Extract the [X, Y] coordinate from the center of the cell holding the provided text.  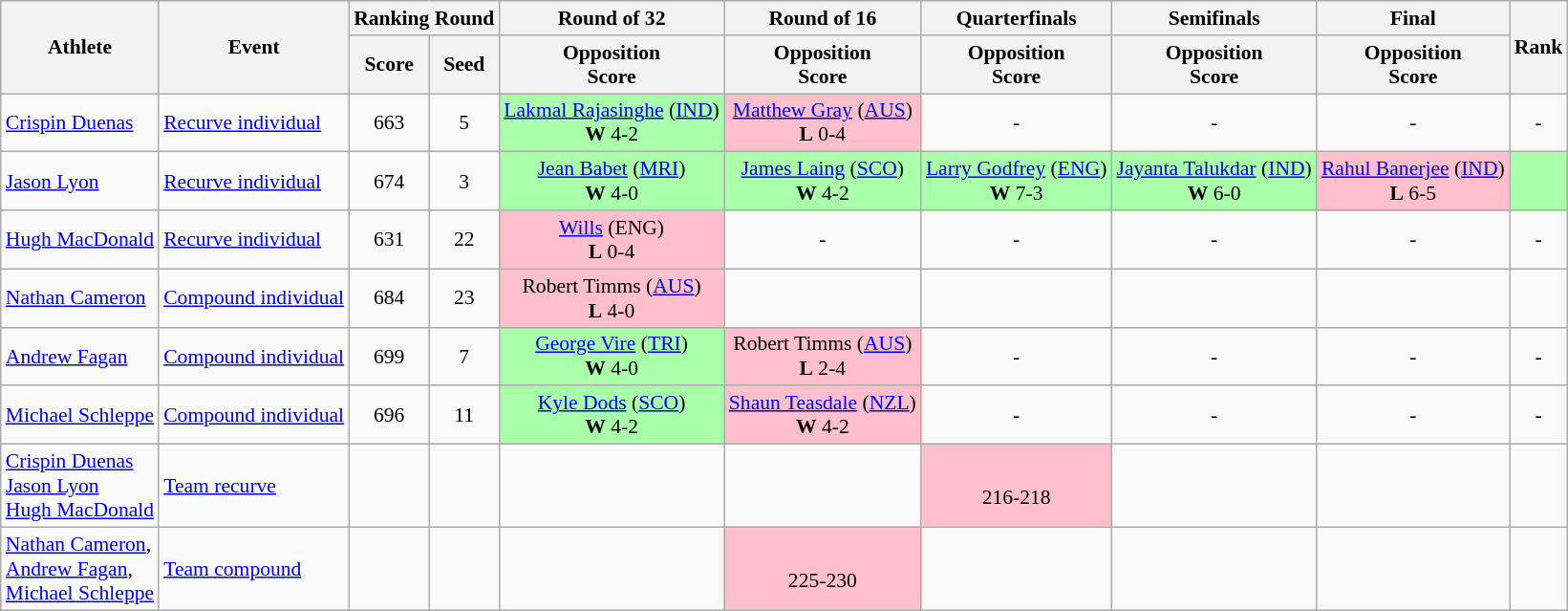
3 [464, 182]
Hugh MacDonald [80, 239]
Robert Timms (AUS)L 4-0 [612, 298]
Athlete [80, 48]
Lakmal Rajasinghe (IND)W 4-2 [612, 122]
Jason Lyon [80, 182]
Matthew Gray (AUS)L 0-4 [823, 122]
Round of 16 [823, 18]
Robert Timms (AUS)L 2-4 [823, 356]
Quarterfinals [1017, 18]
696 [389, 415]
George Vire (TRI)W 4-0 [612, 356]
674 [389, 182]
22 [464, 239]
Final [1413, 18]
Nathan Cameron, Andrew Fagan, Michael Schleppe [80, 568]
Ranking Round [424, 18]
Michael Schleppe [80, 415]
5 [464, 122]
Team recurve [254, 486]
Round of 32 [612, 18]
Rank [1538, 48]
Rahul Banerjee (IND)L 6-5 [1413, 182]
Jean Babet (MRI)W 4-0 [612, 182]
Larry Godfrey (ENG)W 7-3 [1017, 182]
11 [464, 415]
James Laing (SCO)W 4-2 [823, 182]
699 [389, 356]
Wills (ENG)L 0-4 [612, 239]
Jayanta Talukdar (IND)W 6-0 [1214, 182]
Nathan Cameron [80, 298]
225-230 [823, 568]
684 [389, 298]
23 [464, 298]
Event [254, 48]
Semifinals [1214, 18]
Kyle Dods (SCO)W 4-2 [612, 415]
Team compound [254, 568]
Shaun Teasdale (NZL)W 4-2 [823, 415]
216-218 [1017, 486]
631 [389, 239]
Crispin Duenas Jason Lyon Hugh MacDonald [80, 486]
Seed [464, 65]
7 [464, 356]
Andrew Fagan [80, 356]
663 [389, 122]
Score [389, 65]
Crispin Duenas [80, 122]
